Provide the (X, Y) coordinate of the cell's center where the given text is located.  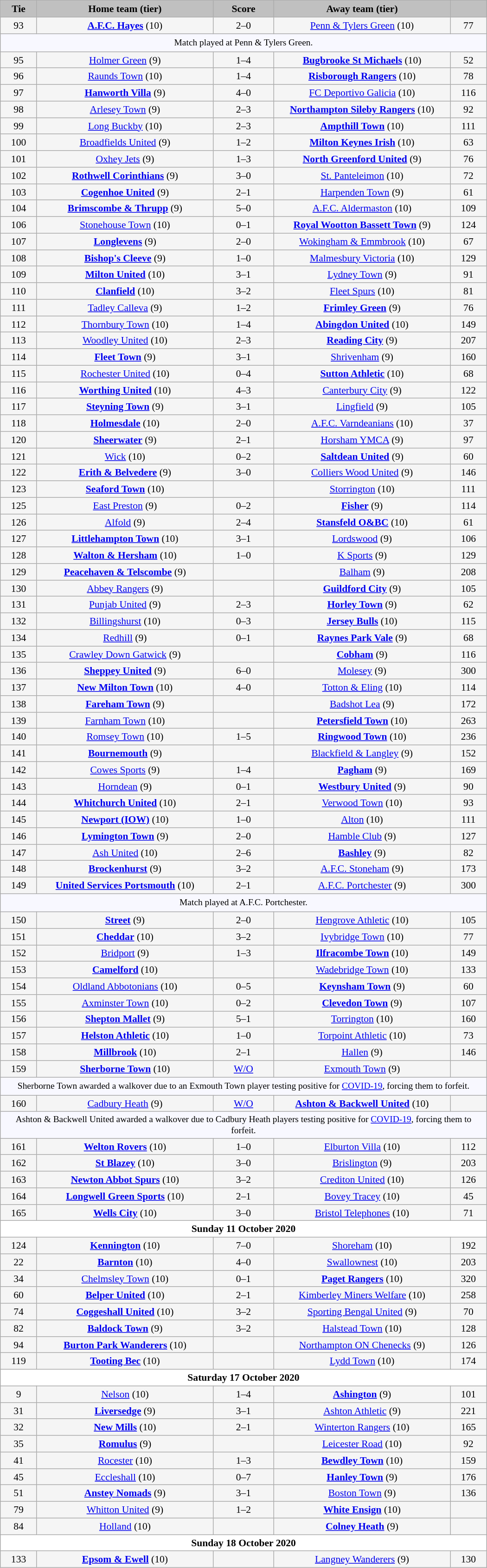
118 (19, 423)
Bashley (9) (362, 853)
Belper United (10) (125, 1295)
164 (19, 1196)
119 (19, 1361)
Guildford City (9) (362, 589)
Storrington (10) (362, 489)
Stansfeld O&BC (10) (362, 522)
Ampthill Town (10) (362, 126)
United Services Portsmouth (10) (125, 886)
22 (19, 1262)
90 (468, 787)
Oxhey Jets (9) (125, 159)
Littlehampton Town (10) (125, 539)
Newport (IOW) (10) (125, 819)
154 (19, 986)
Jersey Bulls (10) (362, 622)
173 (468, 869)
Colliers Wood United (9) (362, 473)
Epsom & Ewell (10) (125, 1560)
123 (19, 489)
31 (19, 1411)
Winterton Rangers (10) (362, 1428)
Hanworth Villa (9) (125, 93)
147 (19, 853)
120 (19, 440)
2–6 (243, 853)
Holmer Green (9) (125, 60)
Ashington (9) (362, 1394)
Wadebridge Town (10) (362, 970)
79 (19, 1510)
Nelson (10) (125, 1394)
Risborough Rangers (10) (362, 76)
Arlesey Town (9) (125, 109)
Balham (9) (362, 572)
Ilfracombe Town (10) (362, 953)
Sheppey United (9) (125, 671)
142 (19, 770)
236 (468, 737)
A.F.C. Varndeanians (10) (362, 423)
Brockenhurst (9) (125, 869)
Brislington (9) (362, 1163)
Raynes Park Vale (9) (362, 638)
Walton & Hersham (10) (125, 555)
96 (19, 76)
Clevedon Town (9) (362, 1003)
71 (468, 1213)
0–7 (243, 1477)
St. Panteleimon (10) (362, 176)
Rothwell Corinthians (9) (125, 176)
New Milton Town (10) (125, 687)
Halstead Town (10) (362, 1328)
Fleet Town (9) (125, 357)
Lymington Town (9) (125, 836)
Torpoint Athletic (10) (362, 1036)
Home team (tier) (125, 9)
Stonehouse Town (10) (125, 225)
121 (19, 457)
Ashton & Backwell United awarded a walkover due to Cadbury Heath players testing positive for COVID-19, forcing them to forfeit. (243, 1125)
163 (19, 1180)
Abingdon United (10) (362, 324)
Hamble Club (9) (362, 836)
Lordswood (9) (362, 539)
4–3 (243, 390)
135 (19, 654)
Woodley United (10) (125, 341)
FC Deportivo Galicia (10) (362, 93)
Badshot Lea (9) (362, 704)
158 (19, 1053)
Romulus (9) (125, 1444)
Northampton ON Chenecks (9) (362, 1345)
72 (468, 176)
Hallen (9) (362, 1053)
North Greenford United (9) (362, 159)
Whitton United (9) (125, 1510)
Blackfield & Langley (9) (362, 754)
Chelmsley Town (10) (125, 1279)
103 (19, 192)
207 (468, 341)
Cheddar (10) (125, 937)
Punjab United (9) (125, 605)
137 (19, 687)
Wokingham & Emmbrook (10) (362, 242)
6–0 (243, 671)
Sunday 11 October 2020 (243, 1229)
Clanfield (10) (125, 291)
0–4 (243, 374)
Tooting Bec (10) (125, 1361)
Match played at Penn & Tylers Green. (243, 43)
A.F.C. Hayes (10) (125, 25)
63 (468, 143)
Sheerwater (9) (125, 440)
Cadbury Heath (9) (125, 1104)
134 (19, 638)
157 (19, 1036)
Fleet Spurs (10) (362, 291)
143 (19, 787)
Alton (10) (362, 819)
Long Buckby (10) (125, 126)
Horsham YMCA (9) (362, 440)
99 (19, 126)
102 (19, 176)
70 (468, 1312)
151 (19, 937)
Saturday 17 October 2020 (243, 1378)
Lydd Town (10) (362, 1361)
Eccleshall (10) (125, 1477)
Newton Abbot Spurs (10) (125, 1180)
Longwell Green Sports (10) (125, 1196)
Colney Heath (9) (362, 1526)
Abbey Rangers (9) (125, 589)
East Preston (9) (125, 506)
Holmesdale (10) (125, 423)
Ash United (10) (125, 853)
Cowes Sports (9) (125, 770)
Axminster Town (10) (125, 1003)
Fisher (9) (362, 506)
258 (468, 1295)
144 (19, 803)
Ivybridge Town (10) (362, 937)
91 (468, 275)
95 (19, 60)
Away team (tier) (362, 9)
62 (468, 605)
Shepton Mallet (9) (125, 1019)
Billingshurst (10) (125, 622)
98 (19, 109)
1–5 (243, 737)
Keynsham Town (9) (362, 986)
Thornbury Town (10) (125, 324)
Oldland Abbotonians (10) (125, 986)
Bovey Tracey (10) (362, 1196)
Leicester Road (10) (362, 1444)
141 (19, 754)
Molesey (9) (362, 671)
176 (468, 1477)
Score (243, 9)
Camelford (10) (125, 970)
Elburton Villa (10) (362, 1147)
Totton & Eling (10) (362, 687)
81 (468, 291)
Millbrook (10) (125, 1053)
Westbury United (9) (362, 787)
139 (19, 721)
320 (468, 1279)
Ringwood Town (10) (362, 737)
Sporting Bengal United (9) (362, 1312)
St Blazey (10) (125, 1163)
73 (468, 1036)
Erith & Belvedere (9) (125, 473)
9 (19, 1394)
Welton Rovers (10) (125, 1147)
155 (19, 1003)
Peacehaven & Telscombe (9) (125, 572)
Paget Rangers (10) (362, 1279)
Sherborne Town awarded a walkover due to an Exmouth Town player testing positive for COVID-19, forcing them to forfeit. (243, 1086)
Sunday 18 October 2020 (243, 1543)
K Sports (9) (362, 555)
Lingfield (9) (362, 407)
Bishop's Cleeve (9) (125, 258)
Helston Athletic (10) (125, 1036)
208 (468, 572)
Broadfields United (9) (125, 143)
Rocester (10) (125, 1460)
Torrington (10) (362, 1019)
0–3 (243, 622)
150 (19, 920)
Harpenden Town (9) (362, 192)
Boston Town (9) (362, 1493)
117 (19, 407)
78 (468, 76)
174 (468, 1361)
132 (19, 622)
192 (468, 1246)
2–4 (243, 522)
Sutton Athletic (10) (362, 374)
Longlevens (9) (125, 242)
Coggeshall United (10) (125, 1312)
Crawley Down Gatwick (9) (125, 654)
Anstey Nomads (9) (125, 1493)
Sherborne Town (10) (125, 1069)
32 (19, 1428)
138 (19, 704)
Liversedge (9) (125, 1411)
Baldock Town (9) (125, 1328)
Shoreham (10) (362, 1246)
Cogenhoe United (9) (125, 192)
Royal Wootton Bassett Town (9) (362, 225)
263 (468, 721)
Bewdley Town (10) (362, 1460)
Burton Park Wanderers (10) (125, 1345)
Saltdean United (9) (362, 457)
52 (468, 60)
Langney Wanderers (9) (362, 1560)
Horndean (9) (125, 787)
74 (19, 1312)
New Mills (10) (125, 1428)
113 (19, 341)
153 (19, 970)
Bridport (9) (125, 953)
Swallownest (10) (362, 1262)
110 (19, 291)
84 (19, 1526)
41 (19, 1460)
Tie (19, 9)
Seaford Town (10) (125, 489)
Northampton Sileby Rangers (10) (362, 109)
Reading City (9) (362, 341)
Shrivenham (9) (362, 357)
Petersfield Town (10) (362, 721)
Lydney Town (9) (362, 275)
Steyning Town (9) (125, 407)
7–0 (243, 1246)
Penn & Tylers Green (10) (362, 25)
Pagham (9) (362, 770)
162 (19, 1163)
Street (9) (125, 920)
Kimberley Miners Welfare (10) (362, 1295)
Verwood Town (10) (362, 803)
Crediton United (10) (362, 1180)
Brimscombe & Thrupp (9) (125, 209)
A.F.C. Portchester (9) (362, 886)
Cobham (9) (362, 654)
125 (19, 506)
140 (19, 737)
37 (468, 423)
Tadley Calleva (9) (125, 308)
Wells City (10) (125, 1213)
Ashton & Backwell United (10) (362, 1104)
A.F.C. Aldermaston (10) (362, 209)
Bugbrooke St Michaels (10) (362, 60)
Milton United (10) (125, 275)
104 (19, 209)
Barnton (10) (125, 1262)
White Ensign (10) (362, 1510)
Worthing United (10) (125, 390)
Romsey Town (10) (125, 737)
Ashton Athletic (9) (362, 1411)
Milton Keynes Irish (10) (362, 143)
Canterbury City (9) (362, 390)
51 (19, 1493)
Hanley Town (9) (362, 1477)
Alfold (9) (125, 522)
Match played at A.F.C. Portchester. (243, 903)
Holland (10) (125, 1526)
156 (19, 1019)
161 (19, 1147)
172 (468, 704)
Raunds Town (10) (125, 76)
Bristol Telephones (10) (362, 1213)
Wick (10) (125, 457)
34 (19, 1279)
Kennington (10) (125, 1246)
35 (19, 1444)
169 (468, 770)
5–0 (243, 209)
145 (19, 819)
94 (19, 1345)
Bournemouth (9) (125, 754)
Whitchurch United (10) (125, 803)
Redhill (9) (125, 638)
A.F.C. Stoneham (9) (362, 869)
67 (468, 242)
108 (19, 258)
131 (19, 605)
Rochester United (10) (125, 374)
Farnham Town (10) (125, 721)
Exmouth Town (9) (362, 1069)
100 (19, 143)
Frimley Green (9) (362, 308)
Malmesbury Victoria (10) (362, 258)
0–5 (243, 986)
Horley Town (9) (362, 605)
5–1 (243, 1019)
221 (468, 1411)
Fareham Town (9) (125, 704)
Hengrove Athletic (10) (362, 920)
148 (19, 869)
